Return [X, Y] of the center of cell containing provided text 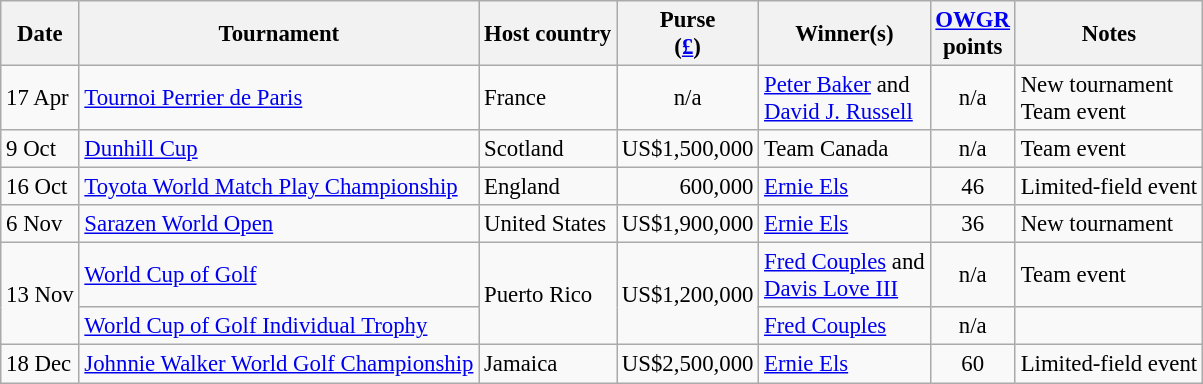
17 Apr [40, 98]
Winner(s) [844, 34]
Johnnie Walker World Golf Championship [279, 364]
18 Dec [40, 364]
United States [548, 224]
OWGRpoints [972, 34]
World Cup of Golf Individual Trophy [279, 327]
16 Oct [40, 187]
36 [972, 224]
Peter Baker and David J. Russell [844, 98]
World Cup of Golf [279, 276]
Date [40, 34]
US$1,900,000 [687, 224]
New tournamentTeam event [1108, 98]
England [548, 187]
Notes [1108, 34]
US$1,200,000 [687, 294]
Tournoi Perrier de Paris [279, 98]
Fred Couples [844, 327]
13 Nov [40, 294]
600,000 [687, 187]
Puerto Rico [548, 294]
Toyota World Match Play Championship [279, 187]
Dunhill Cup [279, 149]
Jamaica [548, 364]
Fred Couples and Davis Love III [844, 276]
France [548, 98]
Scotland [548, 149]
Host country [548, 34]
Purse(£) [687, 34]
Team Canada [844, 149]
New tournament [1108, 224]
9 Oct [40, 149]
60 [972, 364]
US$2,500,000 [687, 364]
Tournament [279, 34]
Sarazen World Open [279, 224]
6 Nov [40, 224]
46 [972, 187]
US$1,500,000 [687, 149]
